Scan for the cell matching the given text and deliver its [X, Y] coordinate at center. 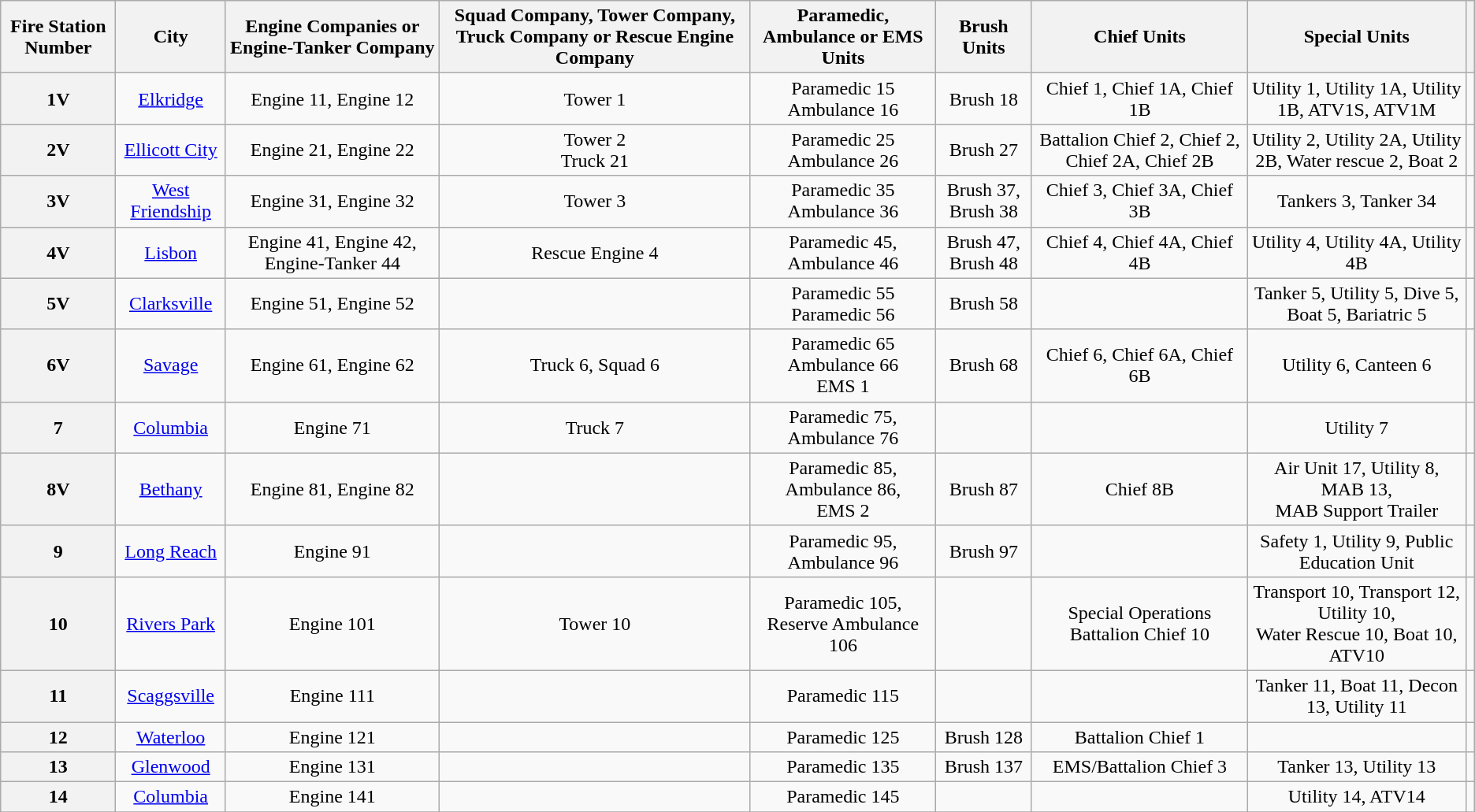
Paramedic 45,Ambulance 46 [843, 252]
Truck 6, Squad 6 [594, 365]
Rescue Engine 4 [594, 252]
3V [58, 202]
Battalion Chief 1 [1139, 736]
Engine 101 [333, 624]
8V [58, 489]
Special OperationsBattalion Chief 10 [1139, 624]
Long Reach [170, 551]
Engine 81, Engine 82 [333, 489]
Paramedic 145 [843, 797]
Special Units [1357, 37]
Tower 2Truck 21 [594, 150]
14 [58, 797]
Truck 7 [594, 427]
Engine 71 [333, 427]
Savage [170, 365]
Utility 7 [1357, 427]
Paramedic 55Paramedic 56 [843, 304]
Paramedic 35Ambulance 36 [843, 202]
Tanker 11, Boat 11, Decon 13, Utility 11 [1357, 696]
1V [58, 99]
Tankers 3, Tanker 34 [1357, 202]
Transport 10, Transport 12, Utility 10,Water Rescue 10, Boat 10, ATV10 [1357, 624]
Engine 21, Engine 22 [333, 150]
Scaggsville [170, 696]
Engine 51, Engine 52 [333, 304]
Glenwood [170, 767]
West Friendship [170, 202]
Battalion Chief 2, Chief 2, Chief 2A, Chief 2B [1139, 150]
2V [58, 150]
Brush 58 [983, 304]
Engine 31, Engine 32 [333, 202]
Paramedic, Ambulance or EMS Units [843, 37]
Tower 1 [594, 99]
Utility 6, Canteen 6 [1357, 365]
Fire Station Number [58, 37]
Engine 111 [333, 696]
Chief 8B [1139, 489]
Chief 1, Chief 1A, Chief 1B [1139, 99]
Paramedic 105, Reserve Ambulance 106 [843, 624]
Engine Companies or Engine-Tanker Company [333, 37]
Elkridge [170, 99]
Lisbon [170, 252]
Tower 3 [594, 202]
Engine 141 [333, 797]
Utility 2, Utility 2A, Utility 2B, Water rescue 2, Boat 2 [1357, 150]
Chief Units [1139, 37]
Paramedic 135 [843, 767]
Paramedic 125 [843, 736]
12 [58, 736]
Tanker 13, Utility 13 [1357, 767]
Paramedic 85, Ambulance 86,EMS 2 [843, 489]
Bethany [170, 489]
Utility 4, Utility 4A, Utility 4B [1357, 252]
EMS/Battalion Chief 3 [1139, 767]
Chief 4, Chief 4A, Chief 4B [1139, 252]
Brush 68 [983, 365]
Utility 1, Utility 1A, Utility 1B, ATV1S, ATV1M [1357, 99]
Engine 11, Engine 12 [333, 99]
Paramedic 25Ambulance 26 [843, 150]
4V [58, 252]
Clarksville [170, 304]
Brush 47, Brush 48 [983, 252]
Paramedic 115 [843, 696]
Brush Units [983, 37]
Brush 37, Brush 38 [983, 202]
9 [58, 551]
13 [58, 767]
Engine 41, Engine 42, Engine-Tanker 44 [333, 252]
Brush 18 [983, 99]
Tanker 5, Utility 5, Dive 5, Boat 5, Bariatric 5 [1357, 304]
Safety 1, Utility 9, Public Education Unit [1357, 551]
Paramedic 95,Ambulance 96 [843, 551]
Chief 3, Chief 3A, Chief 3B [1139, 202]
Squad Company, Tower Company, Truck Company or Rescue Engine Company [594, 37]
Air Unit 17, Utility 8, MAB 13,MAB Support Trailer [1357, 489]
Brush 128 [983, 736]
Utility 14, ATV14 [1357, 797]
Chief 6, Chief 6A, Chief 6B [1139, 365]
Engine 121 [333, 736]
Engine 91 [333, 551]
10 [58, 624]
Brush 137 [983, 767]
11 [58, 696]
Paramedic 65Ambulance 66EMS 1 [843, 365]
Brush 27 [983, 150]
5V [58, 304]
Engine 131 [333, 767]
Paramedic 75, Ambulance 76 [843, 427]
Paramedic 15Ambulance 16 [843, 99]
Ellicott City [170, 150]
Engine 61, Engine 62 [333, 365]
Brush 97 [983, 551]
Rivers Park [170, 624]
7 [58, 427]
Tower 10 [594, 624]
Waterloo [170, 736]
6V [58, 365]
City [170, 37]
Brush 87 [983, 489]
